Identify which cell holds the provided text, then report its [x, y] central coordinate. 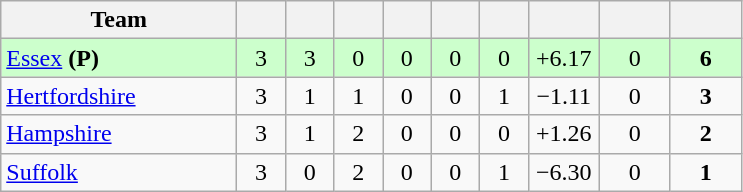
Team [119, 20]
Hertfordshire [119, 96]
−6.30 [564, 172]
+6.17 [564, 58]
Essex (P) [119, 58]
−1.11 [564, 96]
Suffolk [119, 172]
6 [706, 58]
+1.26 [564, 134]
Hampshire [119, 134]
